Output the [x, y] coordinate of the center of the cell containing the given text.  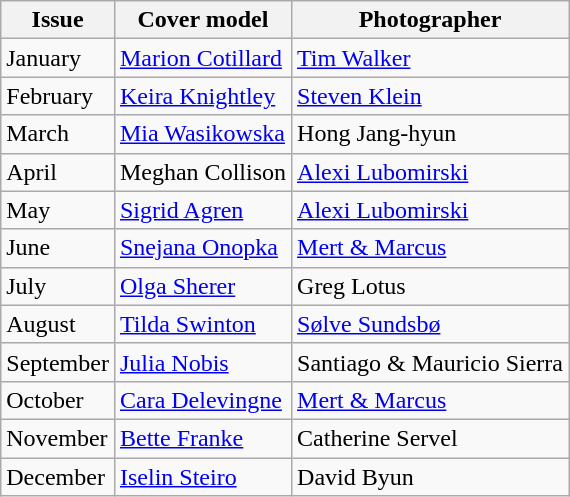
September [58, 362]
Olga Sherer [202, 286]
Julia Nobis [202, 362]
Santiago & Mauricio Sierra [430, 362]
Photographer [430, 20]
Issue [58, 20]
Meghan Collison [202, 172]
Steven Klein [430, 96]
December [58, 477]
Snejana Onopka [202, 248]
Tim Walker [430, 58]
Sigrid Agren [202, 210]
January [58, 58]
Bette Franke [202, 438]
Hong Jang-hyun [430, 134]
David Byun [430, 477]
Cara Delevingne [202, 400]
Cover model [202, 20]
July [58, 286]
Iselin Steiro [202, 477]
Mia Wasikowska [202, 134]
August [58, 324]
Marion Cotillard [202, 58]
Tilda Swinton [202, 324]
February [58, 96]
June [58, 248]
March [58, 134]
Greg Lotus [430, 286]
Sølve Sundsbø [430, 324]
Keira Knightley [202, 96]
Catherine Servel [430, 438]
April [58, 172]
November [58, 438]
May [58, 210]
October [58, 400]
